Provide the [x, y] coordinate of the cell's center where the given text is located.  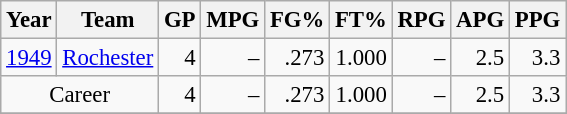
FT% [362, 20]
MPG [233, 20]
RPG [422, 20]
1949 [29, 58]
FG% [298, 20]
APG [480, 20]
GP [180, 20]
Rochester [108, 58]
PPG [537, 20]
Year [29, 20]
Career [80, 95]
Team [108, 20]
